Locate the cell with the specified text and output its (X, Y) center coordinate. 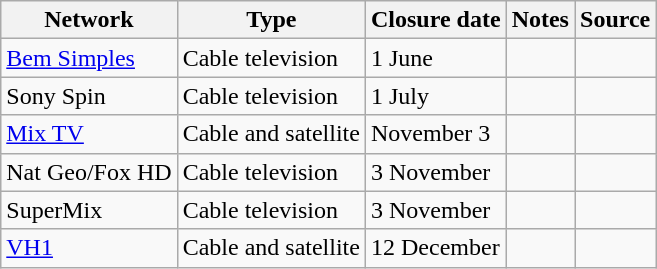
Network (89, 20)
Bem Simples (89, 58)
Nat Geo/Fox HD (89, 172)
SuperMix (89, 210)
November 3 (436, 134)
12 December (436, 248)
VH1 (89, 248)
Type (271, 20)
Mix TV (89, 134)
1 July (436, 96)
Sony Spin (89, 96)
Source (614, 20)
1 June (436, 58)
Closure date (436, 20)
Notes (540, 20)
